Search for the cell housing the specified text and yield its [X, Y] center coordinate. 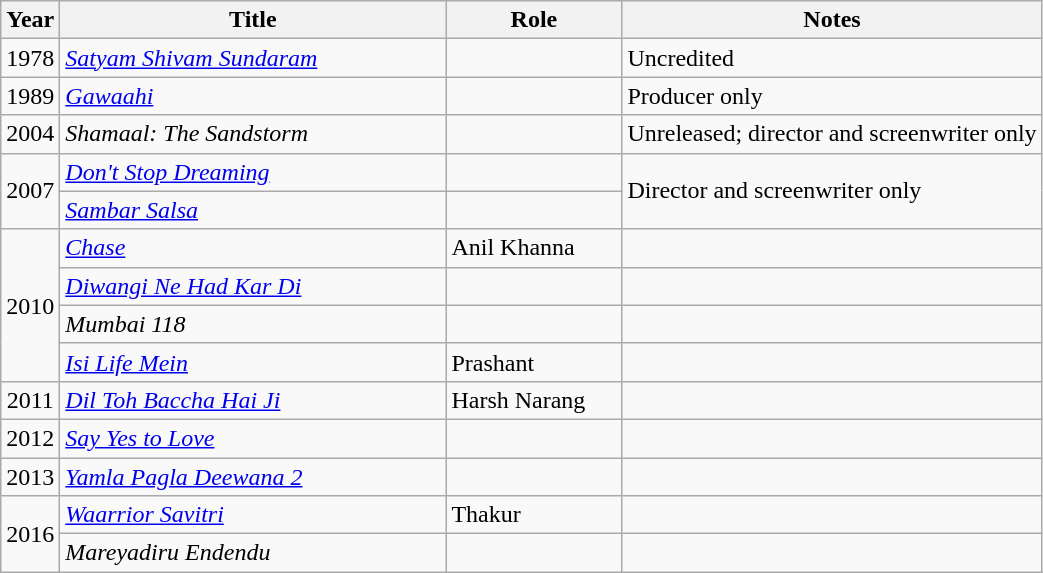
2012 [30, 438]
Title [253, 20]
2004 [30, 134]
Unreleased; director and screenwriter only [832, 134]
Producer only [832, 96]
Uncredited [832, 58]
2016 [30, 534]
2010 [30, 305]
2007 [30, 191]
1978 [30, 58]
Chase [253, 248]
Don't Stop Dreaming [253, 172]
Shamaal: The Sandstorm [253, 134]
Isi Life Mein [253, 362]
Satyam Shivam Sundaram [253, 58]
Say Yes to Love [253, 438]
1989 [30, 96]
Waarrior Savitri [253, 515]
Sambar Salsa [253, 210]
Yamla Pagla Deewana 2 [253, 477]
Harsh Narang [534, 400]
Anil Khanna [534, 248]
Mumbai 118 [253, 324]
Dil Toh Baccha Hai Ji [253, 400]
Role [534, 20]
Mareyadiru Endendu [253, 553]
Gawaahi [253, 96]
Prashant [534, 362]
2013 [30, 477]
Thakur [534, 515]
Notes [832, 20]
2011 [30, 400]
Diwangi Ne Had Kar Di [253, 286]
Director and screenwriter only [832, 191]
Year [30, 20]
